Pinpoint the cell where the given text exists, returning its (x, y) midpoint coordinate. 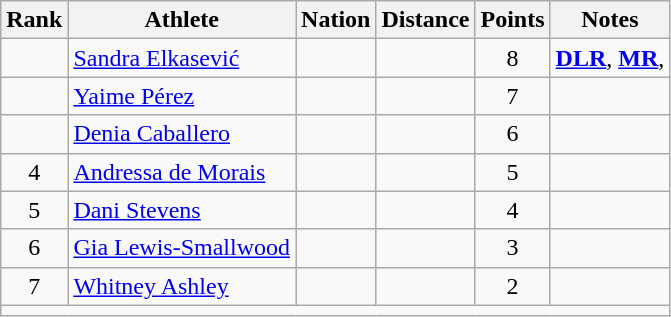
Gia Lewis-Smallwood (182, 248)
3 (512, 248)
Nation (336, 20)
Denia Caballero (182, 134)
Sandra Elkasević (182, 58)
Notes (610, 20)
Athlete (182, 20)
Rank (34, 20)
DLR, MR, (610, 58)
Dani Stevens (182, 210)
Distance (426, 20)
Points (512, 20)
2 (512, 286)
Yaime Pérez (182, 96)
8 (512, 58)
Andressa de Morais (182, 172)
Whitney Ashley (182, 286)
